For the text-containing cell, return its midpoint in (x, y) coordinate format. 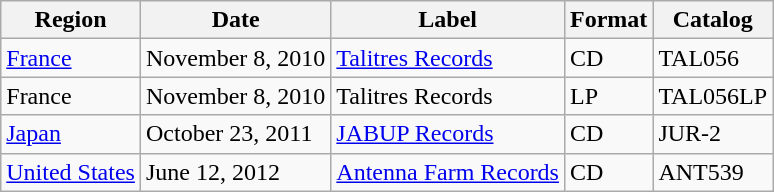
October 23, 2011 (235, 134)
Region (71, 20)
LP (608, 96)
TAL056 (713, 58)
United States (71, 172)
Format (608, 20)
Catalog (713, 20)
JABUP Records (448, 134)
JUR-2 (713, 134)
Japan (71, 134)
Label (448, 20)
Date (235, 20)
TAL056LP (713, 96)
ANT539 (713, 172)
June 12, 2012 (235, 172)
Antenna Farm Records (448, 172)
